Capture the cell that displays the provided text and extract its [x, y] central coordinate. 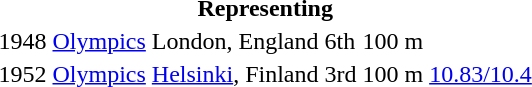
6th [340, 41]
100 m [393, 41]
London, England [235, 41]
Olympics [99, 41]
